Locate the cell with the specified text and output its (x, y) center coordinate. 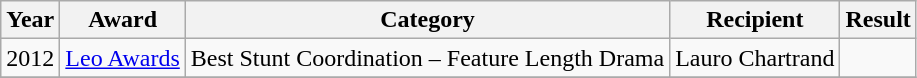
Best Stunt Coordination – Feature Length Drama (427, 58)
Leo Awards (123, 58)
2012 (30, 58)
Category (427, 20)
Result (878, 20)
Year (30, 20)
Lauro Chartrand (755, 58)
Award (123, 20)
Recipient (755, 20)
